Scan for the cell matching the given text and deliver its [x, y] coordinate at center. 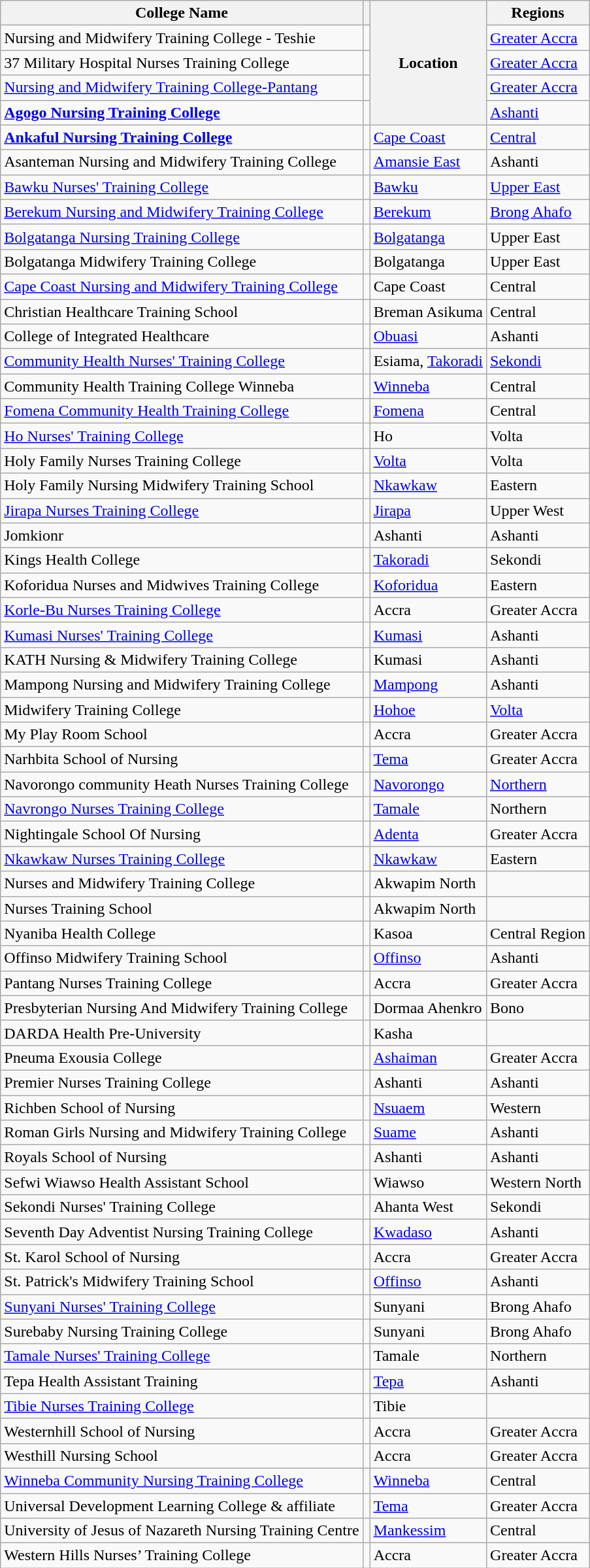
Korle-Bu Nurses Training College [182, 610]
Kings Health College [182, 560]
Tibie [428, 1406]
Kasha [428, 1033]
Westernhill School of Nursing [182, 1431]
Fomena Community Health Training College [182, 411]
Berekum [428, 212]
Koforidua Nurses and Midwives Training College [182, 585]
Holy Family Nursing Midwifery Training School [182, 486]
St. Patrick's Midwifery Training School [182, 1282]
Bawku Nurses' Training College [182, 187]
Navorongo community Heath Nurses Training College [182, 784]
Tepa [428, 1381]
Tamale Nurses' Training College [182, 1356]
My Play Room School [182, 735]
Nurses and Midwifery Training College [182, 884]
Kasoa [428, 933]
Narhbita School of Nursing [182, 759]
Berekum Nursing and Midwifery Training College [182, 212]
Surebaby Nursing Training College [182, 1331]
DARDA Health Pre-University [182, 1033]
Bono [538, 1008]
Bawku [428, 187]
Obuasi [428, 337]
Mampong [428, 684]
Midwifery Training College [182, 709]
Community Health Nurses' Training College [182, 361]
37 Military Hospital Nurses Training College [182, 63]
Ho [428, 436]
College of Integrated Healthcare [182, 337]
Cape Coast Nursing and Midwifery Training College [182, 286]
University of Jesus of Nazareth Nursing Training Centre [182, 1531]
Amansie East [428, 162]
Adenta [428, 834]
Western [538, 1108]
Agogo Nursing Training College [182, 112]
Pantang Nurses Training College [182, 983]
Tibie Nurses Training College [182, 1406]
Nurses Training School [182, 909]
Holy Family Nurses Training College [182, 461]
Kumasi Nurses' Training College [182, 635]
Ho Nurses' Training College [182, 436]
Regions [538, 13]
Winneba Community Nursing Training College [182, 1480]
Nursing and Midwifery Training College-Pantang [182, 88]
KATH Nursing & Midwifery Training College [182, 659]
Premier Nurses Training College [182, 1082]
Hohoe [428, 709]
Community Health Training College Winneba [182, 386]
College Name [182, 13]
Bolgatanga Nursing Training College [182, 237]
Fomena [428, 411]
St. Karol School of Nursing [182, 1257]
Jomkionr [182, 535]
Mampong Nursing and Midwifery Training College [182, 684]
Sefwi Wiawso Health Assistant School [182, 1182]
Tepa Health Assistant Training [182, 1381]
Ahanta West [428, 1207]
Mankessim [428, 1531]
Western Hills Nurses’ Training College [182, 1556]
Seventh Day Adventist Nursing Training College [182, 1232]
Western North [538, 1182]
Asanteman Nursing and Midwifery Training College [182, 162]
Ashaiman [428, 1058]
Esiama, Takoradi [428, 361]
Koforidua [428, 585]
Bolgatanga Midwifery Training College [182, 261]
Jirapa [428, 510]
Kwadaso [428, 1232]
Royals School of Nursing [182, 1158]
Navorongo [428, 784]
Westhill Nursing School [182, 1456]
Jirapa Nurses Training College [182, 510]
Central Region [538, 933]
Presbyterian Nursing And Midwifery Training College [182, 1008]
Upper West [538, 510]
Richben School of Nursing [182, 1108]
Sekondi Nurses' Training College [182, 1207]
Suame [428, 1133]
Location [428, 63]
Nkawkaw Nurses Training College [182, 859]
Nightingale School Of Nursing [182, 834]
Sunyani Nurses' Training College [182, 1307]
Dormaa Ahenkro [428, 1008]
Universal Development Learning College & affiliate [182, 1505]
Offinso Midwifery Training School [182, 958]
Christian Healthcare Training School [182, 312]
Takoradi [428, 560]
Nursing and Midwifery Training College - Teshie [182, 38]
Nyaniba Health College [182, 933]
Pneuma Exousia College [182, 1058]
Navrongo Nurses Training College [182, 809]
Roman Girls Nursing and Midwifery Training College [182, 1133]
Nsuaem [428, 1108]
Breman Asikuma [428, 312]
Wiawso [428, 1182]
Ankaful Nursing Training College [182, 137]
